Locate the cell with the specified text and output its [X, Y] center coordinate. 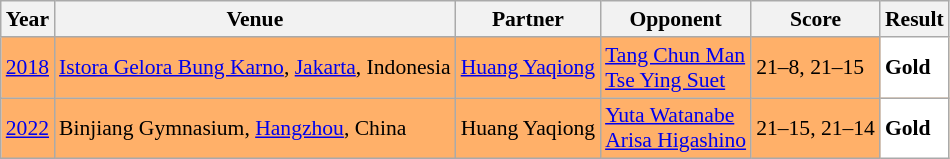
21–15, 21–14 [816, 128]
Result [914, 19]
Venue [255, 19]
2022 [28, 128]
2018 [28, 68]
Tang Chun Man Tse Ying Suet [676, 68]
21–8, 21–15 [816, 68]
Opponent [676, 19]
Score [816, 19]
Istora Gelora Bung Karno, Jakarta, Indonesia [255, 68]
Partner [528, 19]
Year [28, 19]
Binjiang Gymnasium, Hangzhou, China [255, 128]
Yuta Watanabe Arisa Higashino [676, 128]
